Extract the [X, Y] coordinate from the center of the cell holding the provided text.  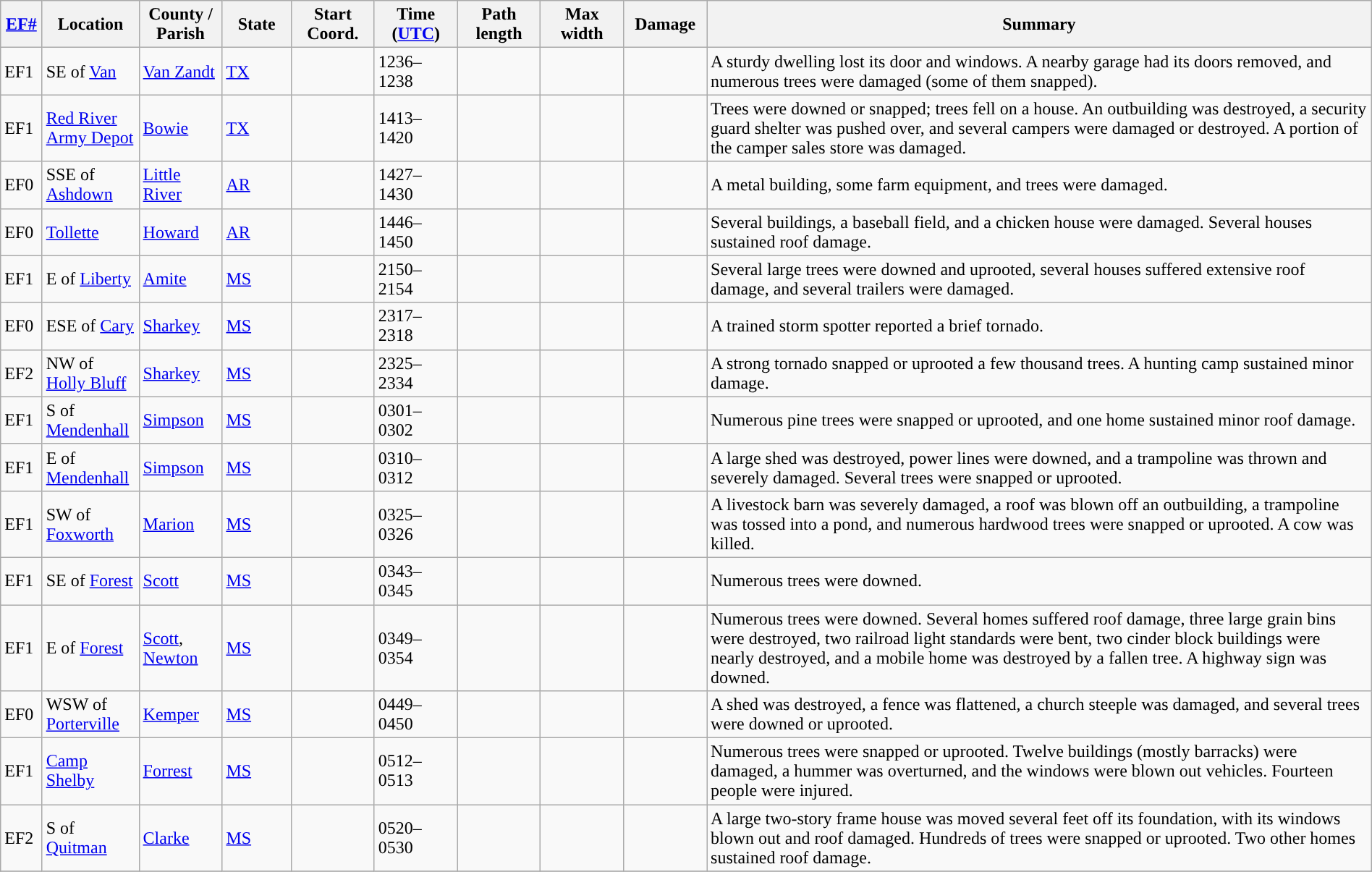
S of Mendenhall [90, 420]
Tollette [90, 232]
Clarke [181, 838]
2325–2334 [415, 373]
2150–2154 [415, 279]
Numerous pine trees were snapped or uprooted, and one home sustained minor roof damage. [1039, 420]
0520–0530 [415, 838]
A metal building, some farm equipment, and trees were damaged. [1039, 185]
A sturdy dwelling lost its door and windows. A nearby garage had its doors removed, and numerous trees were damaged (some of them snapped). [1039, 71]
2317–2318 [415, 326]
Little River [181, 185]
A large shed was destroyed, power lines were downed, and a trampoline was thrown and severely damaged. Several trees were snapped or uprooted. [1039, 467]
A strong tornado snapped or uprooted a few thousand trees. A hunting camp sustained minor damage. [1039, 373]
Camp Shelby [90, 771]
WSW of Porterville [90, 715]
Red River Army Depot [90, 128]
SE of Van [90, 71]
Several large trees were downed and uprooted, several houses suffered extensive roof damage, and several trailers were damaged. [1039, 279]
State [257, 25]
Time (UTC) [415, 25]
Max width [582, 25]
0325–0326 [415, 524]
Van Zandt [181, 71]
County / Parish [181, 25]
Marion [181, 524]
1446–1450 [415, 232]
1236–1238 [415, 71]
EF# [22, 25]
1413–1420 [415, 128]
Scott, Newton [181, 648]
Amite [181, 279]
0349–0354 [415, 648]
Bowie [181, 128]
Scott [181, 580]
Kemper [181, 715]
E of Liberty [90, 279]
Howard [181, 232]
Location [90, 25]
Start Coord. [333, 25]
0301–0302 [415, 420]
A trained storm spotter reported a brief tornado. [1039, 326]
Numerous trees were downed. [1039, 580]
Summary [1039, 25]
E of Forest [90, 648]
0449–0450 [415, 715]
S of Quitman [90, 838]
1427–1430 [415, 185]
0343–0345 [415, 580]
0310–0312 [415, 467]
Several buildings, a baseball field, and a chicken house were damaged. Several houses sustained roof damage. [1039, 232]
A shed was destroyed, a fence was flattened, a church steeple was damaged, and several trees were downed or uprooted. [1039, 715]
SE of Forest [90, 580]
0512–0513 [415, 771]
Damage [666, 25]
E of Mendenhall [90, 467]
ESE of Cary [90, 326]
SW of Foxworth [90, 524]
SSE of Ashdown [90, 185]
NW of Holly Bluff [90, 373]
Path length [499, 25]
Forrest [181, 771]
